Return [x, y] of the center of cell containing provided text 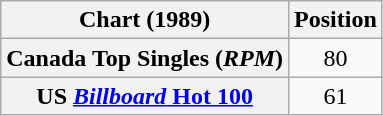
Canada Top Singles (RPM) [145, 58]
US Billboard Hot 100 [145, 96]
80 [336, 58]
61 [336, 96]
Chart (1989) [145, 20]
Position [336, 20]
